Determine the (X, Y) coordinate at the center of the cell enclosing the given text.  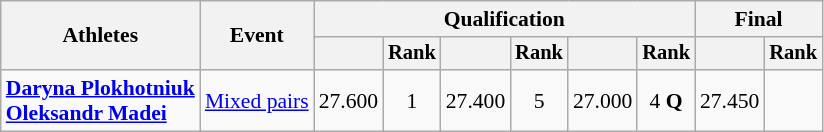
Qualification (504, 19)
5 (539, 100)
Event (257, 36)
Mixed pairs (257, 100)
27.600 (348, 100)
27.450 (730, 100)
Daryna PlokhotniukOleksandr Madei (100, 100)
27.000 (602, 100)
4 Q (666, 100)
Final (758, 19)
1 (412, 100)
27.400 (476, 100)
Athletes (100, 36)
